Find where the given text appears and provide that cell's center as [X, Y] coordinate. 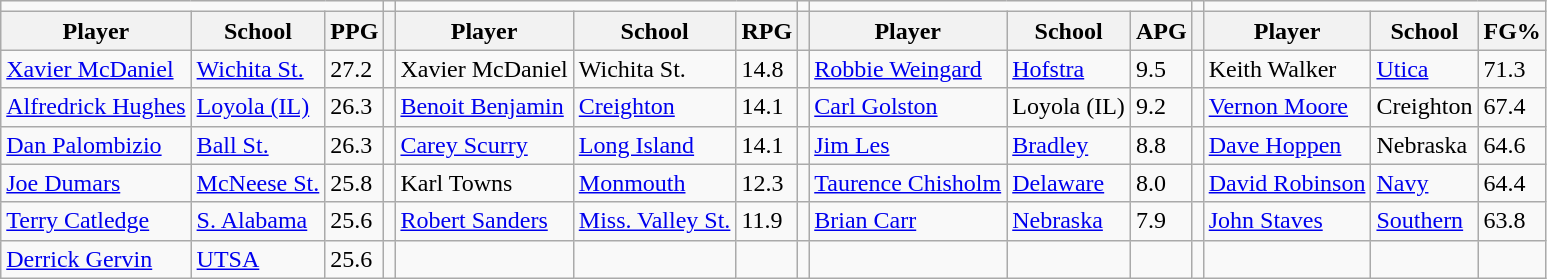
RPG [767, 31]
S. Alabama [258, 221]
8.8 [1161, 145]
63.8 [1512, 221]
Karl Towns [484, 183]
27.2 [354, 69]
Carey Scurry [484, 145]
PPG [354, 31]
Utica [1424, 69]
25.8 [354, 183]
Brian Carr [908, 221]
McNeese St. [258, 183]
Jim Les [908, 145]
Delaware [1069, 183]
Benoit Benjamin [484, 107]
8.0 [1161, 183]
Keith Walker [1287, 69]
12.3 [767, 183]
David Robinson [1287, 183]
7.9 [1161, 221]
Derrick Gervin [96, 259]
Terry Catledge [96, 221]
Dan Palombizio [96, 145]
Alfredrick Hughes [96, 107]
64.6 [1512, 145]
Miss. Valley St. [654, 221]
Hofstra [1069, 69]
Ball St. [258, 145]
14.8 [767, 69]
Taurence Chisholm [908, 183]
Dave Hoppen [1287, 145]
Robbie Weingard [908, 69]
71.3 [1512, 69]
Bradley [1069, 145]
APG [1161, 31]
67.4 [1512, 107]
11.9 [767, 221]
64.4 [1512, 183]
Navy [1424, 183]
Carl Golston [908, 107]
Joe Dumars [96, 183]
9.2 [1161, 107]
John Staves [1287, 221]
Vernon Moore [1287, 107]
Robert Sanders [484, 221]
9.5 [1161, 69]
FG% [1512, 31]
UTSA [258, 259]
Monmouth [654, 183]
Long Island [654, 145]
Southern [1424, 221]
